Capture the cell that displays the provided text and extract its (X, Y) central coordinate. 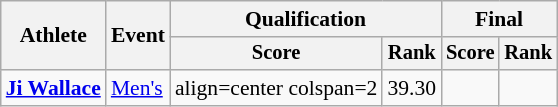
Athlete (54, 36)
39.30 (412, 88)
Ji Wallace (54, 88)
Final (499, 19)
Qualification (306, 19)
Event (138, 36)
Men's (138, 88)
align=center colspan=2 (276, 88)
